Pinpoint the cell where the given text exists, returning its (X, Y) midpoint coordinate. 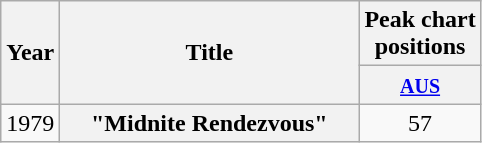
57 (420, 123)
"Midnite Rendezvous" (210, 123)
Peak chartpositions (420, 34)
Title (210, 52)
Year (30, 52)
1979 (30, 123)
AUS (420, 85)
